Output the (x, y) coordinate of the center of the cell containing the given text.  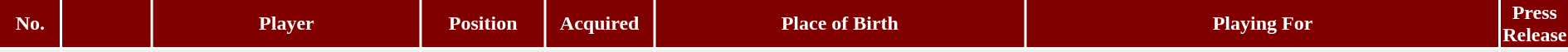
Position (483, 23)
No. (30, 23)
Press Release (1535, 23)
Playing For (1263, 23)
Acquired (599, 23)
Place of Birth (840, 23)
Player (287, 23)
